Capture the cell that displays the provided text and extract its (X, Y) central coordinate. 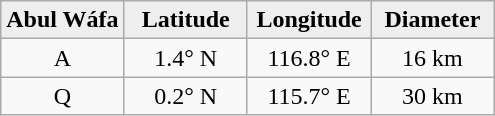
A (62, 58)
0.2° N (186, 96)
Longitude (308, 20)
Abul Wáfa (62, 20)
115.7° E (308, 96)
30 km (432, 96)
1.4° N (186, 58)
116.8° E (308, 58)
Diameter (432, 20)
Q (62, 96)
Latitude (186, 20)
16 km (432, 58)
